Return (x, y) of the center of cell containing provided text 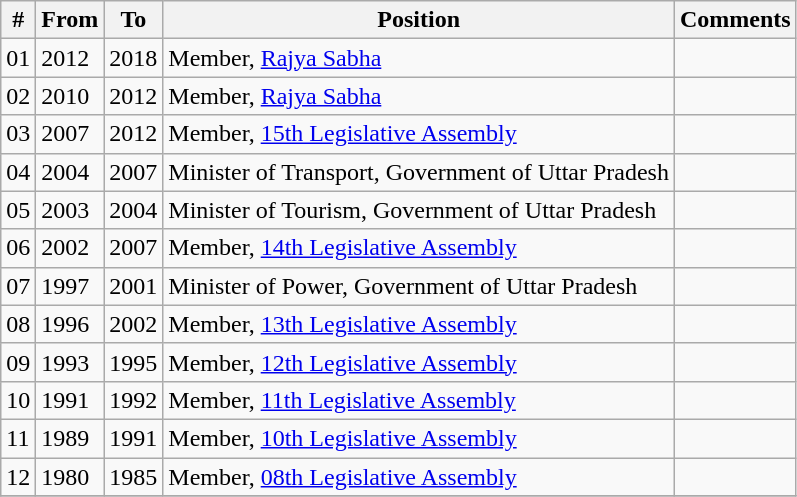
Member, 08th Legislative Assembly (419, 477)
Member, 12th Legislative Assembly (419, 362)
# (18, 20)
1997 (70, 286)
04 (18, 172)
06 (18, 248)
1996 (70, 324)
2018 (134, 58)
Member, 13th Legislative Assembly (419, 324)
08 (18, 324)
05 (18, 210)
12 (18, 477)
01 (18, 58)
Member, 10th Legislative Assembly (419, 438)
10 (18, 400)
2010 (70, 96)
Member, 11th Legislative Assembly (419, 400)
Minister of Transport, Government of Uttar Pradesh (419, 172)
2001 (134, 286)
Position (419, 20)
To (134, 20)
02 (18, 96)
From (70, 20)
Minister of Power, Government of Uttar Pradesh (419, 286)
Member, 14th Legislative Assembly (419, 248)
Member, 15th Legislative Assembly (419, 134)
Comments (735, 20)
1995 (134, 362)
2003 (70, 210)
Minister of Tourism, Government of Uttar Pradesh (419, 210)
1993 (70, 362)
09 (18, 362)
1989 (70, 438)
03 (18, 134)
1980 (70, 477)
1992 (134, 400)
11 (18, 438)
07 (18, 286)
1985 (134, 477)
